Scan for the cell matching the given text and deliver its [X, Y] coordinate at center. 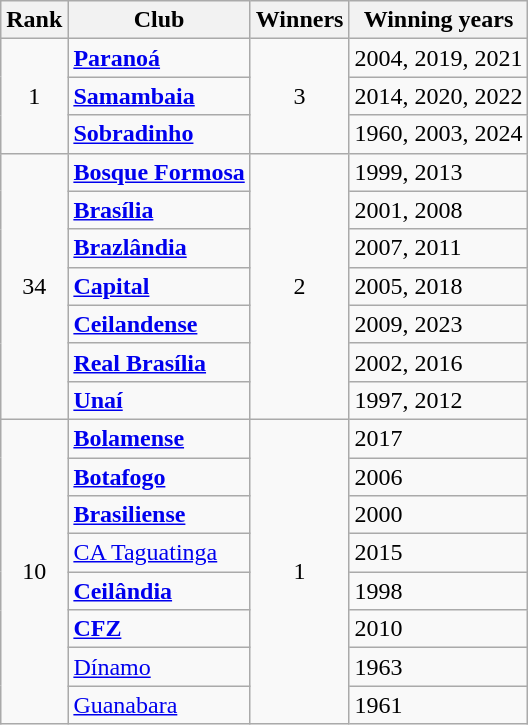
Brasiliense [159, 515]
10 [34, 571]
Capital [159, 286]
Paranoá [159, 58]
2000 [438, 515]
2002, 2016 [438, 362]
34 [34, 286]
Brasília [159, 210]
Real Brasília [159, 362]
Brazlândia [159, 248]
2017 [438, 438]
Winners [300, 20]
2001, 2008 [438, 210]
1998 [438, 591]
Rank [34, 20]
3 [300, 96]
Botafogo [159, 477]
2004, 2019, 2021 [438, 58]
2007, 2011 [438, 248]
Guanabara [159, 705]
2010 [438, 629]
1960, 2003, 2024 [438, 134]
Unaí [159, 400]
Ceilândia [159, 591]
Winning years [438, 20]
1963 [438, 667]
Dínamo [159, 667]
2005, 2018 [438, 286]
Samambaia [159, 96]
2009, 2023 [438, 324]
2 [300, 286]
Club [159, 20]
2014, 2020, 2022 [438, 96]
Sobradinho [159, 134]
Ceilandense [159, 324]
CA Taguatinga [159, 553]
Bosque Formosa [159, 172]
1961 [438, 705]
2015 [438, 553]
1997, 2012 [438, 400]
Bolamense [159, 438]
CFZ [159, 629]
2006 [438, 477]
1999, 2013 [438, 172]
